Determine the (x, y) coordinate at the center of the cell enclosing the given text.  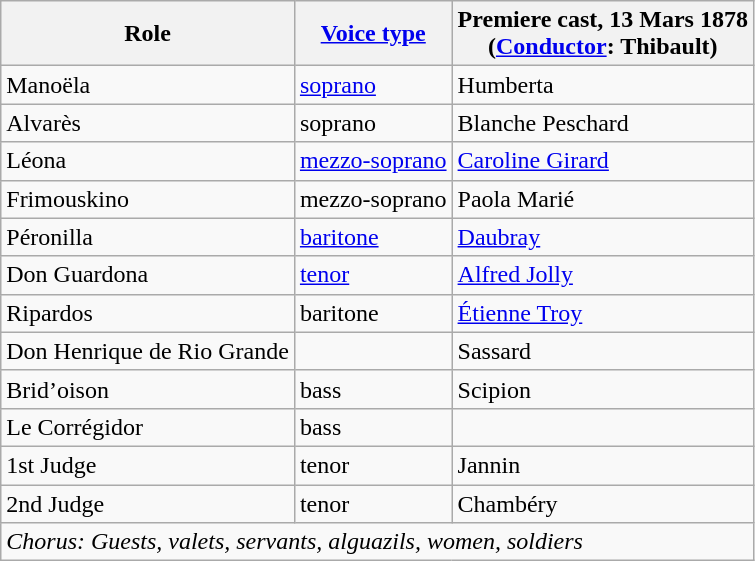
Sassard (602, 351)
Léona (148, 161)
Humberta (602, 85)
Chambéry (602, 503)
Don Henrique de Rio Grande (148, 351)
Scipion (602, 389)
Alfred Jolly (602, 275)
Voice type (373, 34)
Premiere cast, 13 Mars 1878(Conductor: Thibault) (602, 34)
Manoëla (148, 85)
Péronilla (148, 237)
2nd Judge (148, 503)
Étienne Troy (602, 313)
Jannin (602, 465)
Chorus: Guests, valets, servants, alguazils, women, soldiers (378, 542)
Caroline Girard (602, 161)
Frimouskino (148, 199)
Ripardos (148, 313)
Le Corrégidor (148, 427)
Daubray (602, 237)
Paola Marié (602, 199)
1st Judge (148, 465)
Brid’oison (148, 389)
Role (148, 34)
Blanche Peschard (602, 123)
Don Guardona (148, 275)
Alvarès (148, 123)
